From the cell containing the given text, extract its center point as (x, y) coordinate. 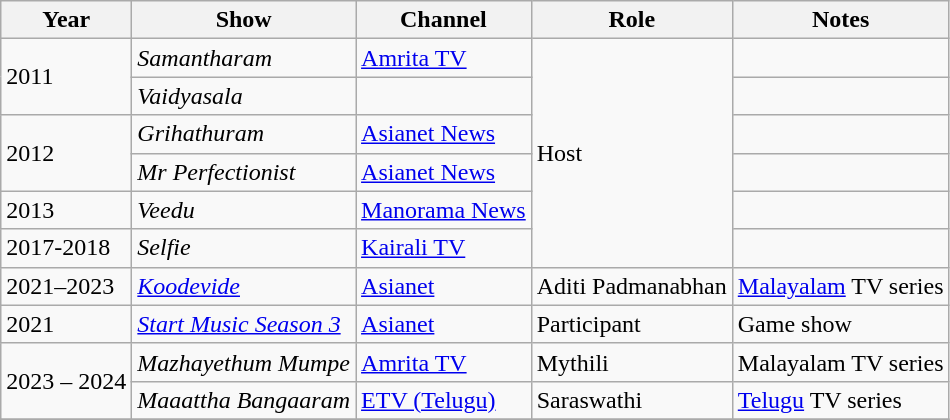
Mazhayethum Mumpe (244, 362)
Year (66, 20)
Aditi Padmanabhan (632, 286)
Start Music Season 3 (244, 324)
Koodevide (244, 286)
2011 (66, 77)
Game show (840, 324)
Channel (444, 20)
2021–2023 (66, 286)
2021 (66, 324)
Saraswathi (632, 400)
2013 (66, 210)
Veedu (244, 210)
Mr Perfectionist (244, 172)
Show (244, 20)
Role (632, 20)
Host (632, 153)
2012 (66, 153)
Grihathuram (244, 134)
Selfie (244, 248)
Samantharam (244, 58)
2017-2018 (66, 248)
Kairali TV (444, 248)
Vaidyasala (244, 96)
Manorama News (444, 210)
Maaattha Bangaaram (244, 400)
2023 – 2024 (66, 381)
Notes (840, 20)
Participant (632, 324)
ETV (Telugu) (444, 400)
Mythili (632, 362)
Telugu TV series (840, 400)
